Return [x, y] of the center of cell containing provided text 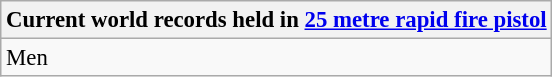
Current world records held in 25 metre rapid fire pistol [276, 20]
Men [276, 58]
